Extract the (X, Y) coordinate from the center of the cell holding the provided text.  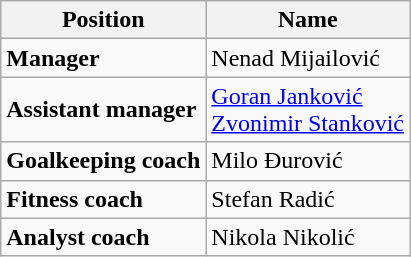
Analyst coach (104, 237)
Goalkeeping coach (104, 161)
Fitness coach (104, 199)
Name (308, 20)
Milo Đurović (308, 161)
Manager (104, 58)
Stefan Radić (308, 199)
Goran Janković Zvonimir Stanković (308, 110)
Position (104, 20)
Assistant manager (104, 110)
Nenad Mijailović (308, 58)
Nikola Nikolić (308, 237)
